From the cell containing the given text, extract its center point as (x, y) coordinate. 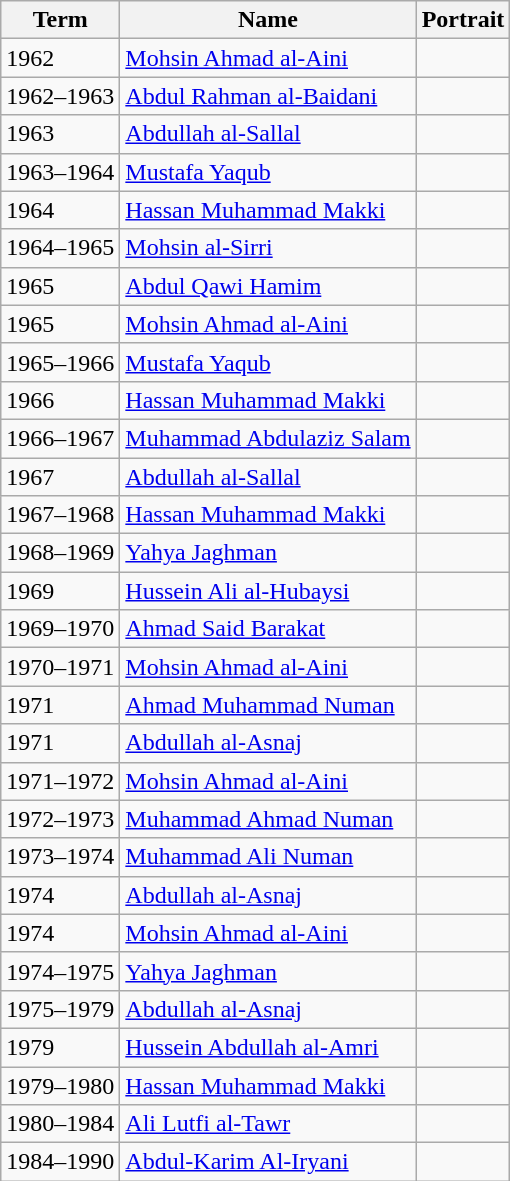
Abdul Rahman al-Baidani (268, 96)
1969 (60, 591)
Term (60, 20)
1963 (60, 134)
1969–1970 (60, 629)
1966–1967 (60, 438)
1966 (60, 400)
1973–1974 (60, 857)
Hussein Abdullah al-Amri (268, 1047)
Muhammad Abdulaziz Salam (268, 438)
Ahmad Muhammad Numan (268, 705)
1967–1968 (60, 515)
1962–1963 (60, 96)
1984–1990 (60, 1162)
1975–1979 (60, 1009)
1964–1965 (60, 248)
Abdul Qawi Hamim (268, 286)
Name (268, 20)
1970–1971 (60, 667)
Ali Lutfi al-Tawr (268, 1124)
1962 (60, 58)
Muhammad Ali Numan (268, 857)
1974–1975 (60, 971)
Portrait (463, 20)
1964 (60, 210)
1980–1984 (60, 1124)
1963–1964 (60, 172)
1968–1969 (60, 553)
1965–1966 (60, 362)
1979 (60, 1047)
1972–1973 (60, 819)
Abdul-Karim Al-Iryani (268, 1162)
1971–1972 (60, 781)
Muhammad Ahmad Numan (268, 819)
1967 (60, 477)
Mohsin al-Sirri (268, 248)
Ahmad Said Barakat (268, 629)
Hussein Ali al-Hubaysi (268, 591)
1979–1980 (60, 1085)
